Extract the [X, Y] coordinate from the center of the cell holding the provided text.  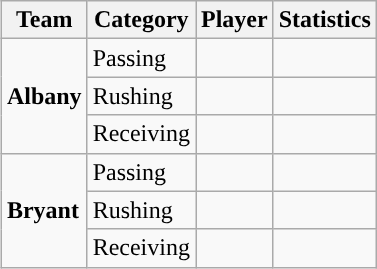
Player [235, 20]
Team [44, 20]
Albany [44, 96]
Statistics [324, 20]
Bryant [44, 210]
Category [141, 20]
